Provide the [x, y] coordinate of the cell's center where the given text is located.  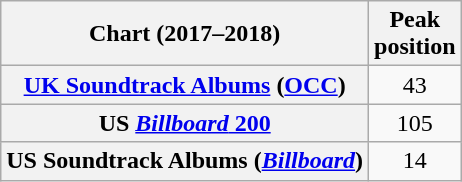
UK Soundtrack Albums (OCC) [185, 85]
43 [415, 85]
Chart (2017–2018) [185, 34]
105 [415, 123]
Peakposition [415, 34]
US Billboard 200 [185, 123]
14 [415, 161]
US Soundtrack Albums (Billboard) [185, 161]
